Scan for the cell matching the given text and deliver its (X, Y) coordinate at center. 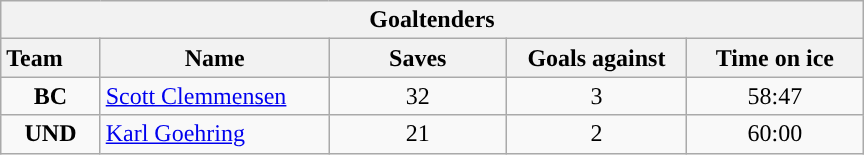
Goals against (596, 58)
BC (50, 96)
21 (418, 134)
Goaltenders (432, 20)
3 (596, 96)
32 (418, 96)
2 (596, 134)
58:47 (776, 96)
Saves (418, 58)
Name (214, 58)
Time on ice (776, 58)
Karl Goehring (214, 134)
Scott Clemmensen (214, 96)
Team (50, 58)
60:00 (776, 134)
UND (50, 134)
